Return [x, y] of the center of cell containing provided text 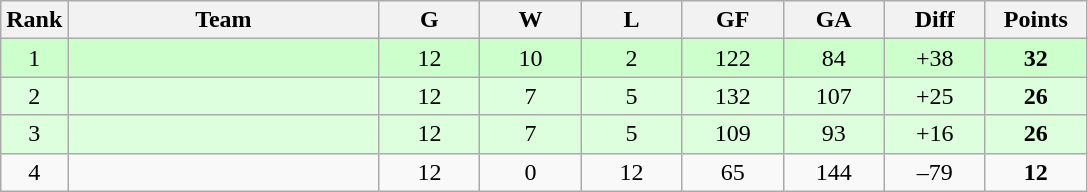
4 [34, 172]
32 [1036, 58]
W [530, 20]
107 [834, 96]
GA [834, 20]
3 [34, 134]
10 [530, 58]
Diff [934, 20]
+38 [934, 58]
93 [834, 134]
+16 [934, 134]
144 [834, 172]
1 [34, 58]
122 [732, 58]
Team [224, 20]
0 [530, 172]
109 [732, 134]
GF [732, 20]
Rank [34, 20]
65 [732, 172]
Points [1036, 20]
+25 [934, 96]
132 [732, 96]
L [632, 20]
–79 [934, 172]
G [430, 20]
84 [834, 58]
